Identify which cell holds the provided text, then report its [X, Y] central coordinate. 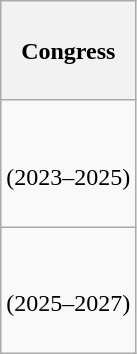
(2025–2027) [68, 290]
Congress [68, 50]
(2023–2025) [68, 163]
